Provide the (x, y) coordinate of the cell's center where the given text is located.  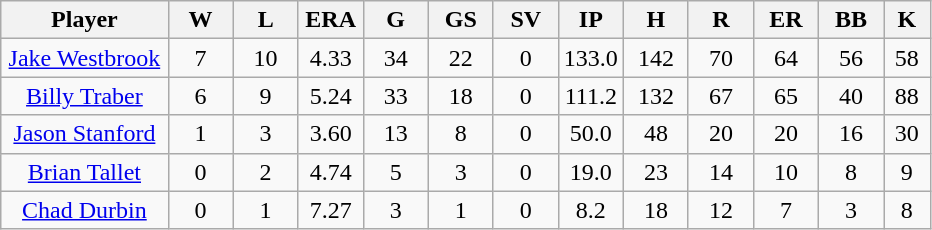
R (720, 20)
Chad Durbin (84, 210)
ERA (330, 20)
40 (850, 96)
8.2 (590, 210)
58 (908, 58)
88 (908, 96)
G (396, 20)
34 (396, 58)
22 (460, 58)
SV (526, 20)
4.33 (330, 58)
W (200, 20)
4.74 (330, 172)
7.27 (330, 210)
BB (850, 20)
19.0 (590, 172)
L (266, 20)
132 (656, 96)
23 (656, 172)
H (656, 20)
14 (720, 172)
IP (590, 20)
Player (84, 20)
Billy Traber (84, 96)
64 (786, 58)
50.0 (590, 134)
ER (786, 20)
133.0 (590, 58)
Brian Tallet (84, 172)
12 (720, 210)
16 (850, 134)
5.24 (330, 96)
65 (786, 96)
Jake Westbrook (84, 58)
33 (396, 96)
48 (656, 134)
6 (200, 96)
67 (720, 96)
111.2 (590, 96)
56 (850, 58)
30 (908, 134)
GS (460, 20)
2 (266, 172)
5 (396, 172)
142 (656, 58)
Jason Stanford (84, 134)
13 (396, 134)
3.60 (330, 134)
70 (720, 58)
K (908, 20)
